Pinpoint the cell where the given text exists, returning its (x, y) midpoint coordinate. 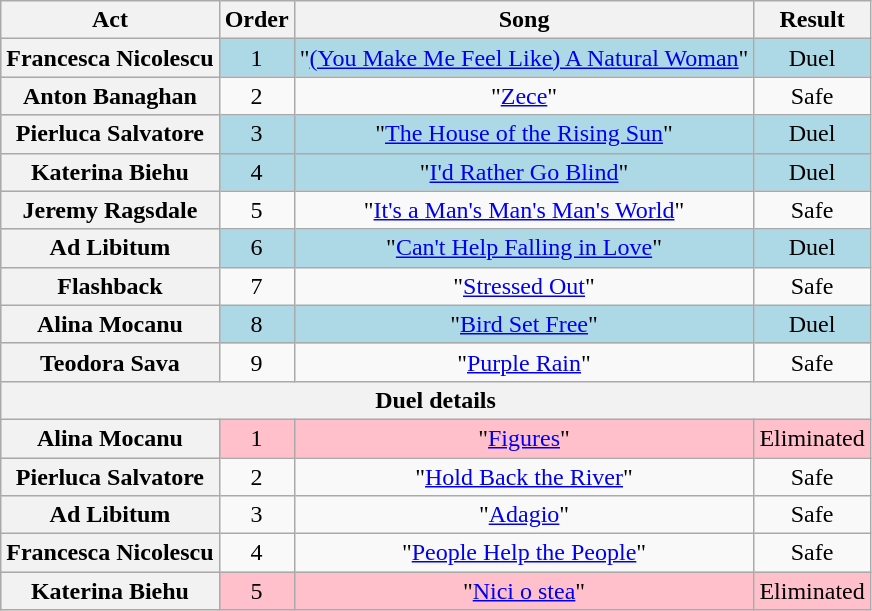
Jeremy Ragsdale (110, 210)
"Purple Rain" (524, 362)
"(You Make Me Feel Like) A Natural Woman" (524, 58)
"It's a Man's Man's Man's World" (524, 210)
"Bird Set Free" (524, 324)
Act (110, 20)
"Stressed Out" (524, 286)
7 (256, 286)
8 (256, 324)
Flashback (110, 286)
9 (256, 362)
Duel details (436, 400)
Result (812, 20)
"Figures" (524, 438)
"Can't Help Falling in Love" (524, 248)
"Hold Back the River" (524, 477)
"People Help the People" (524, 553)
Teodora Sava (110, 362)
Anton Banaghan (110, 96)
Song (524, 20)
"Adagio" (524, 515)
"I'd Rather Go Blind" (524, 172)
"Zece" (524, 96)
"The House of the Rising Sun" (524, 134)
6 (256, 248)
"Nici o stea" (524, 591)
Order (256, 20)
